Find where the given text appears and provide that cell's center as (X, Y) coordinate. 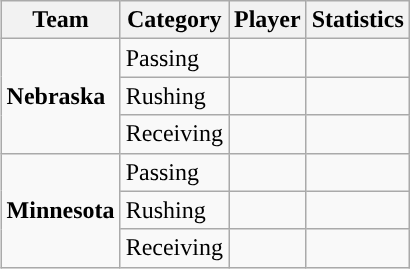
Category (174, 20)
Statistics (358, 20)
Minnesota (60, 210)
Nebraska (60, 96)
Player (267, 20)
Team (60, 20)
